From the cell containing the given text, extract its center point as (x, y) coordinate. 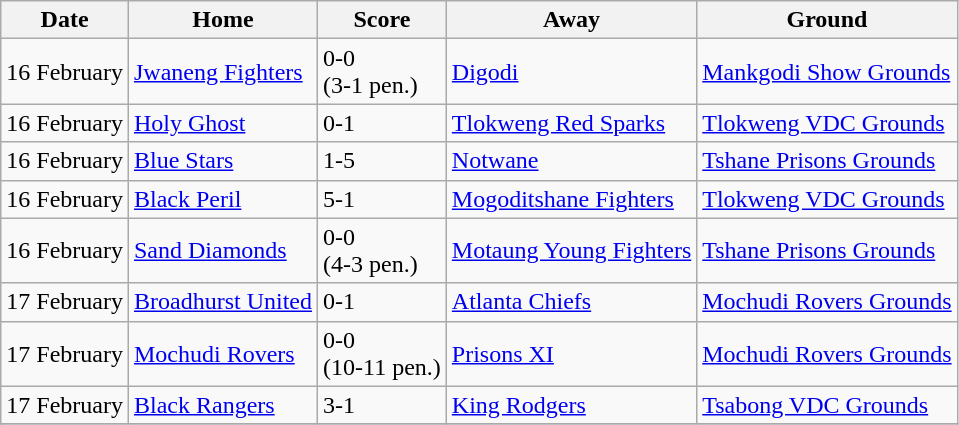
Mochudi Rovers (222, 354)
0-0(4-3 pen.) (382, 250)
Away (571, 20)
Home (222, 20)
Prisons XI (571, 354)
Tlokweng Red Sparks (571, 123)
Atlanta Chiefs (571, 302)
Jwaneng Fighters (222, 72)
Blue Stars (222, 161)
Mogoditshane Fighters (571, 199)
Motaung Young Fighters (571, 250)
Holy Ghost (222, 123)
1-5 (382, 161)
3-1 (382, 405)
Black Rangers (222, 405)
Date (65, 20)
Black Peril (222, 199)
King Rodgers (571, 405)
Broadhurst United (222, 302)
Sand Diamonds (222, 250)
Tsabong VDC Grounds (827, 405)
Notwane (571, 161)
0-0(3-1 pen.) (382, 72)
Ground (827, 20)
Digodi (571, 72)
Score (382, 20)
Mankgodi Show Grounds (827, 72)
5-1 (382, 199)
0-0(10-11 pen.) (382, 354)
